Detect which cell encompasses the target text, then output its (x, y) center coordinate. 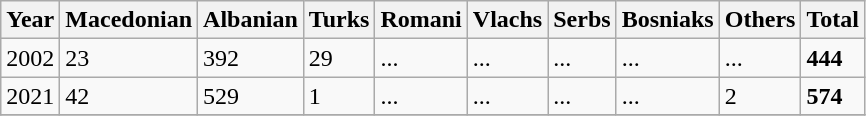
Romani (421, 20)
Turks (339, 20)
Serbs (582, 20)
29 (339, 58)
Macedonian (129, 20)
23 (129, 58)
2 (760, 96)
1 (339, 96)
529 (251, 96)
2002 (30, 58)
Vlachs (507, 20)
574 (833, 96)
444 (833, 58)
42 (129, 96)
2021 (30, 96)
392 (251, 58)
Total (833, 20)
Bosniaks (668, 20)
Year (30, 20)
Others (760, 20)
Albanian (251, 20)
